Locate the cell with the specified text and output its [X, Y] center coordinate. 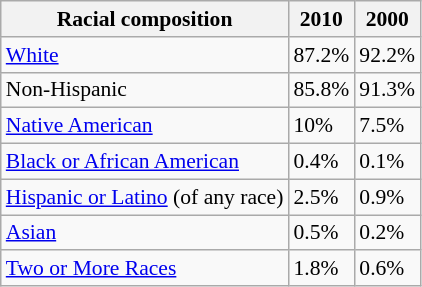
Racial composition [145, 19]
0.1% [387, 162]
0.9% [387, 197]
Black or African American [145, 162]
7.5% [387, 126]
0.2% [387, 233]
2000 [387, 19]
Native American [145, 126]
Hispanic or Latino (of any race) [145, 197]
87.2% [321, 55]
85.8% [321, 90]
0.6% [387, 269]
2.5% [321, 197]
0.5% [321, 233]
1.8% [321, 269]
10% [321, 126]
Asian [145, 233]
White [145, 55]
91.3% [387, 90]
0.4% [321, 162]
2010 [321, 19]
92.2% [387, 55]
Non-Hispanic [145, 90]
Two or More Races [145, 269]
